Extract the (x, y) coordinate from the center of the cell holding the provided text.  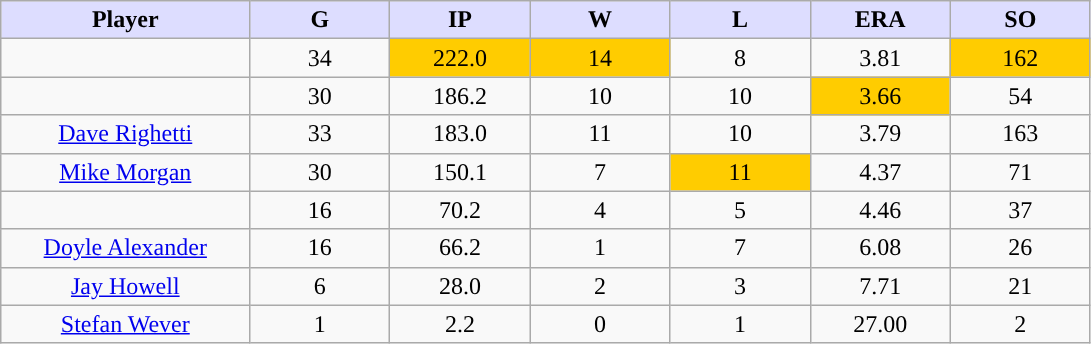
8 (740, 58)
34 (320, 58)
L (740, 20)
IP (460, 20)
G (320, 20)
71 (1020, 172)
27.00 (880, 324)
5 (740, 210)
0 (600, 324)
4.37 (880, 172)
Stefan Wever (126, 324)
2.2 (460, 324)
163 (1020, 134)
Doyle Alexander (126, 248)
3.79 (880, 134)
37 (1020, 210)
6.08 (880, 248)
26 (1020, 248)
14 (600, 58)
183.0 (460, 134)
W (600, 20)
21 (1020, 286)
Jay Howell (126, 286)
7.71 (880, 286)
Mike Morgan (126, 172)
150.1 (460, 172)
28.0 (460, 286)
Player (126, 20)
ERA (880, 20)
6 (320, 286)
Dave Righetti (126, 134)
4 (600, 210)
4.46 (880, 210)
3.66 (880, 96)
3 (740, 286)
186.2 (460, 96)
162 (1020, 58)
66.2 (460, 248)
SO (1020, 20)
3.81 (880, 58)
222.0 (460, 58)
70.2 (460, 210)
33 (320, 134)
54 (1020, 96)
